Provide the [X, Y] coordinate of the cell's center where the given text is located.  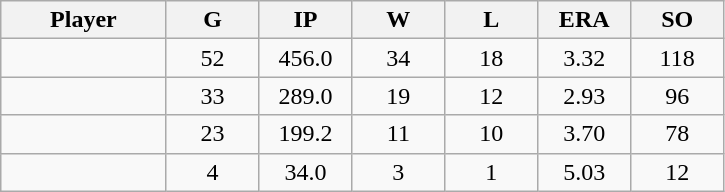
96 [678, 96]
2.93 [584, 96]
289.0 [306, 96]
SO [678, 20]
33 [212, 96]
G [212, 20]
Player [84, 20]
199.2 [306, 134]
3.32 [584, 58]
78 [678, 134]
1 [492, 172]
18 [492, 58]
ERA [584, 20]
10 [492, 134]
456.0 [306, 58]
34.0 [306, 172]
3.70 [584, 134]
3 [398, 172]
23 [212, 134]
L [492, 20]
5.03 [584, 172]
W [398, 20]
52 [212, 58]
34 [398, 58]
118 [678, 58]
IP [306, 20]
4 [212, 172]
11 [398, 134]
19 [398, 96]
